Identify which cell holds the provided text, then report its [X, Y] central coordinate. 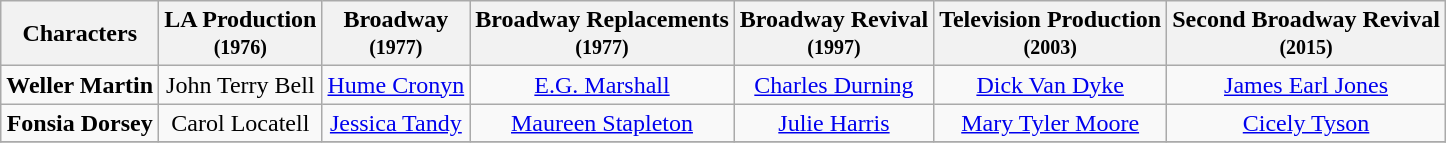
E.G. Marshall [602, 85]
Dick Van Dyke [1050, 85]
Maureen Stapleton [602, 123]
Hume Cronyn [396, 85]
Fonsia Dorsey [80, 123]
Mary Tyler Moore [1050, 123]
Weller Martin [80, 85]
Second Broadway Revival (2015) [1306, 34]
Television Production (2003) [1050, 34]
Characters [80, 34]
LA Production (1976) [240, 34]
Broadway Revival (1997) [834, 34]
Broadway Replacements (1977) [602, 34]
John Terry Bell [240, 85]
James Earl Jones [1306, 85]
Carol Locatell [240, 123]
Charles Durning [834, 85]
Julie Harris [834, 123]
Broadway (1977) [396, 34]
Jessica Tandy [396, 123]
Cicely Tyson [1306, 123]
